Extract the (X, Y) coordinate from the center of the cell holding the provided text.  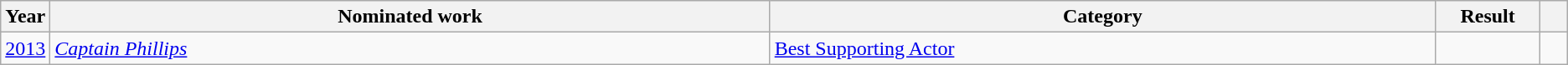
Category (1102, 17)
Captain Phillips (410, 48)
Best Supporting Actor (1102, 48)
Nominated work (410, 17)
Result (1488, 17)
Year (25, 17)
2013 (25, 48)
